Search for the cell housing the specified text and yield its (X, Y) center coordinate. 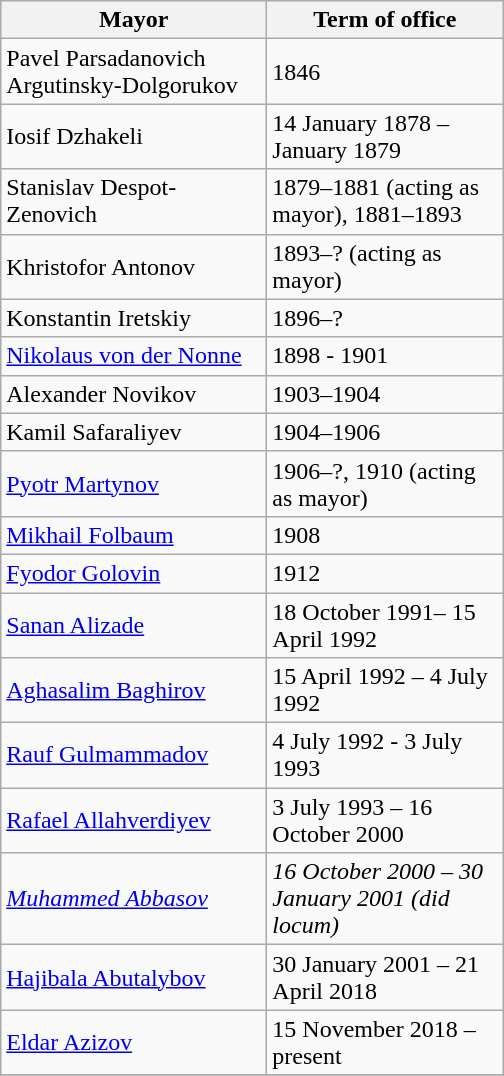
15 April 1992 – 4 July 1992 (385, 690)
Muhammed Abbasov (134, 899)
16 October 2000 – 30 January 2001 (did locum) (385, 899)
4 July 1992 - 3 July 1993 (385, 756)
1846 (385, 72)
Fyodor Golovin (134, 573)
1906–?, 1910 (acting as mayor) (385, 484)
Khristofor Antonov (134, 266)
Konstantin Iretskiy (134, 318)
1896–? (385, 318)
18 October 1991– 15 April 1992 (385, 624)
15 November 2018 – present (385, 1042)
14 January 1878 – January 1879 (385, 136)
30 January 2001 – 21 April 2018 (385, 978)
Hajibala Abutalybov (134, 978)
Sanan Alizade (134, 624)
Alexander Novikov (134, 394)
1893–? (acting as mayor) (385, 266)
1898 - 1901 (385, 356)
Stanislav Despot-Zenovich (134, 202)
1912 (385, 573)
1908 (385, 535)
Rauf Gulmammadov (134, 756)
1879–1881 (acting as mayor), 1881–1893 (385, 202)
Mayor (134, 20)
Iosif Dzhakeli (134, 136)
Term of office (385, 20)
Aghasalim Baghirov (134, 690)
1904–1906 (385, 432)
Eldar Azizov (134, 1042)
Pyotr Martynov (134, 484)
Rafael Allahverdiyev (134, 820)
Kamil Safaraliyev (134, 432)
Nikolaus von der Nonne (134, 356)
3 July 1993 – 16 October 2000 (385, 820)
Mikhail Folbaum (134, 535)
Pavel Parsadanovich Argutinsky-Dolgorukov (134, 72)
1903–1904 (385, 394)
